Detect which cell encompasses the target text, then output its [x, y] center coordinate. 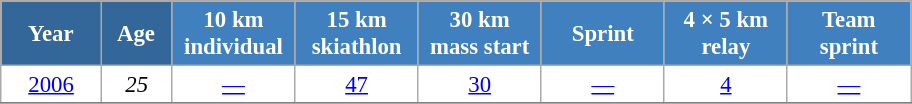
30 km mass start [480, 34]
47 [356, 85]
2006 [52, 85]
25 [136, 85]
30 [480, 85]
15 km skiathlon [356, 34]
4 [726, 85]
Age [136, 34]
Team sprint [848, 34]
4 × 5 km relay [726, 34]
Year [52, 34]
10 km individual [234, 34]
Sprint [602, 34]
